Output the (x, y) coordinate of the center of the cell containing the given text.  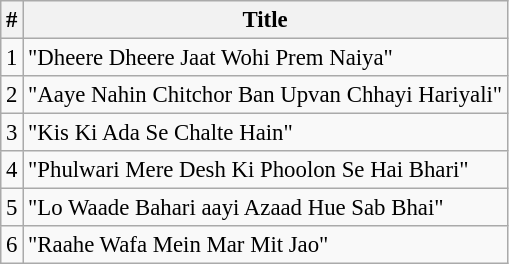
"Raahe Wafa Mein Mar Mit Jao" (266, 245)
3 (12, 133)
# (12, 20)
2 (12, 95)
"Dheere Dheere Jaat Wohi Prem Naiya" (266, 58)
1 (12, 58)
"Aaye Nahin Chitchor Ban Upvan Chhayi Hariyali" (266, 95)
5 (12, 208)
"Phulwari Mere Desh Ki Phoolon Se Hai Bhari" (266, 170)
"Lo Waade Bahari aayi Azaad Hue Sab Bhai" (266, 208)
"Kis Ki Ada Se Chalte Hain" (266, 133)
Title (266, 20)
4 (12, 170)
6 (12, 245)
